Extract the (X, Y) coordinate from the center of the cell holding the provided text.  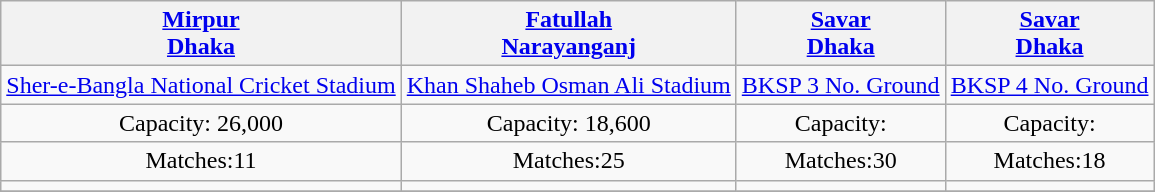
BKSP 3 No. Ground (840, 85)
Matches:11 (201, 161)
Khan Shaheb Osman Ali Stadium (568, 85)
FatullahNarayanganj (568, 34)
Sher-e-Bangla National Cricket Stadium (201, 85)
MirpurDhaka (201, 34)
Matches:30 (840, 161)
Capacity: 18,600 (568, 123)
Capacity: 26,000 (201, 123)
Matches:25 (568, 161)
BKSP 4 No. Ground (1050, 85)
Matches:18 (1050, 161)
